Pinpoint the cell where the given text exists, returning its [x, y] midpoint coordinate. 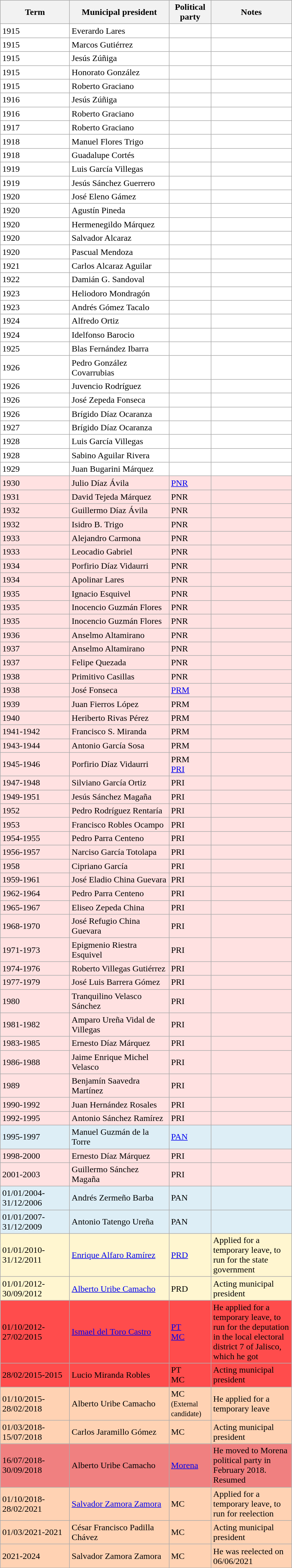
1990-1992 [35, 1104]
1968-1970 [35, 926]
1921 [35, 266]
Manuel Guzmán de la Torre [119, 1137]
Amparo Ureña Vidal de Villegas [119, 1025]
Sabino Aguilar Rivera [119, 455]
Ignacio Esquivel [119, 593]
He moved to Morena political party in February 2018. Resumed [251, 1466]
01/03/2021-2021 [35, 1532]
Marcos Gutiérrez [119, 45]
Guillermo Sánchez Magaña [119, 1174]
Narciso García Totolapa [119, 852]
01/01/2012-30/09/2012 [35, 1288]
1953 [35, 824]
Applied for a temporary leave, to run for the state government [251, 1255]
01/01/2010-31/12/2011 [35, 1255]
1962-1964 [35, 894]
1947-1948 [35, 783]
Benjamín Saavedra Martínez [119, 1086]
1949-1951 [35, 797]
David Tejeda Márquez [119, 497]
1992-1995 [35, 1118]
1931 [35, 497]
He applied for a temporary leave [251, 1404]
Jesús Sánchez Guerrero [119, 183]
Andrés Zermeño Barba [119, 1198]
Eliseo Zepeda China [119, 907]
1974-1976 [35, 968]
Felipe Quezada [119, 663]
1959-1961 [35, 880]
1954-1955 [35, 838]
Alfredo Ortiz [119, 321]
Leocadio Gabriel [119, 552]
Juan Bugarini Márquez [119, 469]
Apolinar Lares [119, 580]
1989 [35, 1086]
Juan Hernández Rosales [119, 1104]
1980 [35, 1001]
28/02/2015-2015 [35, 1375]
Francisco Robles Ocampo [119, 824]
1965-1967 [35, 907]
2021-2024 [35, 1556]
José Eleno Gámez [119, 197]
Blas Fernández Ibarra [119, 349]
Tranquilino Velasco Sánchez [119, 1001]
Agustín Pineda [119, 211]
Cipriano García [119, 866]
Guadalupe Cortés [119, 155]
1936 [35, 635]
1941-1942 [35, 732]
Idelfonso Barocio [119, 335]
1939 [35, 704]
José Luis Barrera Gómez [119, 982]
1956-1957 [35, 852]
01/01/2004-31/12/2006 [35, 1198]
Juvencio Rodríguez [119, 386]
1927 [35, 428]
Isidro B. Trigo [119, 524]
José Fonseca [119, 690]
Guillermo Díaz Ávila [119, 511]
Everardo Lares [119, 31]
Municipal president [119, 12]
Term [35, 12]
01/01/2007-31/12/2009 [35, 1222]
Jaime Enrique Michel Velasco [119, 1062]
1925 [35, 349]
Silviano García Ortiz [119, 783]
Pedro González Covarrubias [119, 367]
1958 [35, 866]
1952 [35, 811]
Morena [190, 1466]
Roberto Villegas Gutiérrez [119, 968]
Francisco S. Miranda [119, 732]
1977-1979 [35, 982]
1940 [35, 718]
Antonio García Sosa [119, 746]
1998-2000 [35, 1156]
1971-1973 [35, 950]
PRM PRI [190, 764]
Antonio Sánchez Ramírez [119, 1118]
1986-1988 [35, 1062]
1922 [35, 280]
César Francisco Padilla Chávez [119, 1532]
Political party [190, 12]
Lucio Miranda Robles [119, 1375]
1983-1985 [35, 1043]
1930 [35, 483]
Juan Fierros López [119, 704]
Ismael del Toro Castro [119, 1332]
Heriberto Rivas Pérez [119, 718]
1981-1982 [35, 1025]
Alejandro Carmona [119, 538]
MC (External candidate) [190, 1404]
Jesús Sánchez Magaña [119, 797]
16/07/2018-30/09/2018 [35, 1466]
José Eladio China Guevara [119, 880]
1945-1946 [35, 764]
Manuel Flores Trigo [119, 141]
Notes [251, 12]
Andrés Gómez Tacalo [119, 307]
Pedro Rodríguez Rentaría [119, 811]
Heliodoro Mondragón [119, 293]
1929 [35, 469]
José Zepeda Fonseca [119, 400]
01/10/2018-28/02/2021 [35, 1504]
Honorato González [119, 72]
Antonio Tatengo Ureña [119, 1222]
Damián G. Sandoval [119, 280]
1917 [35, 127]
He was reelected on 06/06/2021 [251, 1556]
2001-2003 [35, 1174]
Enrique Alfaro Ramírez [119, 1255]
01/10/2012-27/02/2015 [35, 1332]
01/03/2018-15/07/2018 [35, 1432]
Carlos Jaramillo Gómez [119, 1432]
Pascual Mendoza [119, 252]
Epigmenio Riestra Esquivel [119, 950]
Julio Díaz Ávila [119, 483]
José Refugio China Guevara [119, 926]
Carlos Alcaraz Aguilar [119, 266]
1943-1944 [35, 746]
Primitivo Casillas [119, 677]
Applied for a temporary leave, to run for reelection [251, 1504]
Salvador Alcaraz [119, 238]
01/10/2015-28/02/2018 [35, 1404]
He applied for a temporary leave, to run for the deputation in the local electoral district 7 of Jalisco, which he got [251, 1332]
1995-1997 [35, 1137]
Hermenegildo Márquez [119, 224]
